For the text-containing cell, return its midpoint in [x, y] coordinate format. 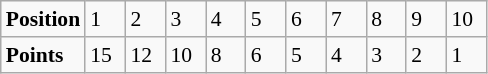
Points [43, 55]
7 [346, 19]
15 [105, 55]
12 [145, 55]
Position [43, 19]
9 [426, 19]
